Extract the [x, y] coordinate from the center of the cell holding the provided text.  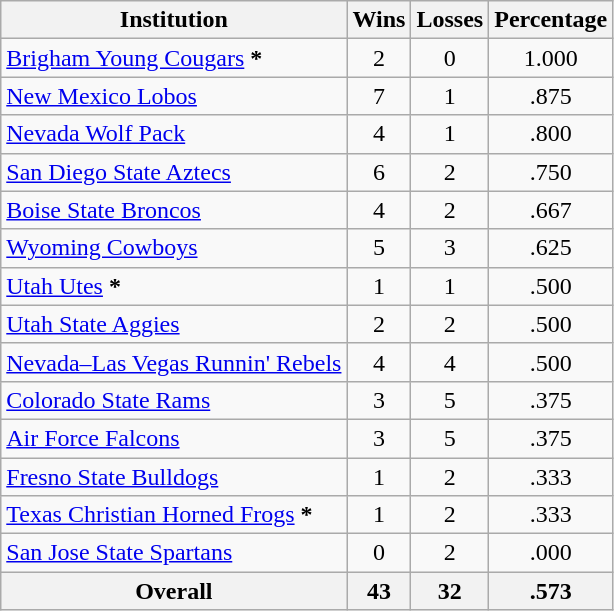
Utah Utes * [174, 286]
.573 [551, 591]
Percentage [551, 20]
.000 [551, 553]
1.000 [551, 58]
32 [450, 591]
Nevada Wolf Pack [174, 134]
Texas Christian Horned Frogs * [174, 515]
Brigham Young Cougars * [174, 58]
San Diego State Aztecs [174, 172]
Institution [174, 20]
.750 [551, 172]
.625 [551, 248]
Fresno State Bulldogs [174, 477]
Nevada–Las Vegas Runnin' Rebels [174, 362]
Utah State Aggies [174, 324]
Wins [379, 20]
7 [379, 96]
Overall [174, 591]
New Mexico Lobos [174, 96]
.667 [551, 210]
.800 [551, 134]
Boise State Broncos [174, 210]
6 [379, 172]
.875 [551, 96]
43 [379, 591]
Losses [450, 20]
Air Force Falcons [174, 438]
San Jose State Spartans [174, 553]
Colorado State Rams [174, 400]
Wyoming Cowboys [174, 248]
